Provide the [X, Y] coordinate of the cell's center where the given text is located.  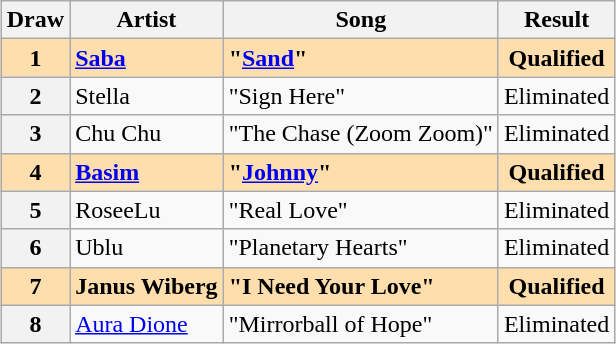
Artist [147, 20]
"Johnny" [360, 172]
RoseeLu [147, 210]
Stella [147, 96]
Chu Chu [147, 134]
"The Chase (Zoom Zoom)" [360, 134]
6 [35, 248]
"Mirrorball of Hope" [360, 324]
8 [35, 324]
Aura Dione [147, 324]
Result [556, 20]
Ublu [147, 248]
"Sign Here" [360, 96]
"I Need Your Love" [360, 286]
Janus Wiberg [147, 286]
"Sand" [360, 58]
"Real Love" [360, 210]
1 [35, 58]
5 [35, 210]
3 [35, 134]
Saba [147, 58]
"Planetary Hearts" [360, 248]
2 [35, 96]
7 [35, 286]
Draw [35, 20]
Song [360, 20]
Basim [147, 172]
4 [35, 172]
